For the text-containing cell, return its midpoint in [x, y] coordinate format. 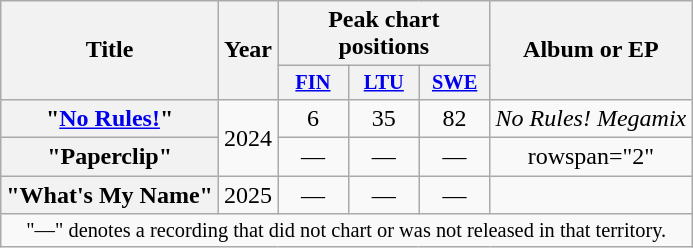
"Paperclip" [110, 157]
82 [454, 118]
35 [384, 118]
rowspan="2" [591, 157]
"—" denotes a recording that did not chart or was not released in that territory. [346, 231]
Peak chart positions [384, 34]
Title [110, 50]
Album or EP [591, 50]
SWE [454, 83]
LTU [384, 83]
"What's My Name" [110, 195]
No Rules! Megamix [591, 118]
6 [314, 118]
FIN [314, 83]
2025 [248, 195]
2024 [248, 137]
Year [248, 50]
"No Rules!" [110, 118]
